Output the [X, Y] coordinate of the center of the cell containing the given text.  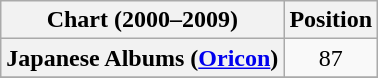
Position [331, 20]
87 [331, 58]
Chart (2000–2009) [142, 20]
Japanese Albums (Oricon) [142, 58]
